Extract the (x, y) coordinate from the center of the cell holding the provided text.  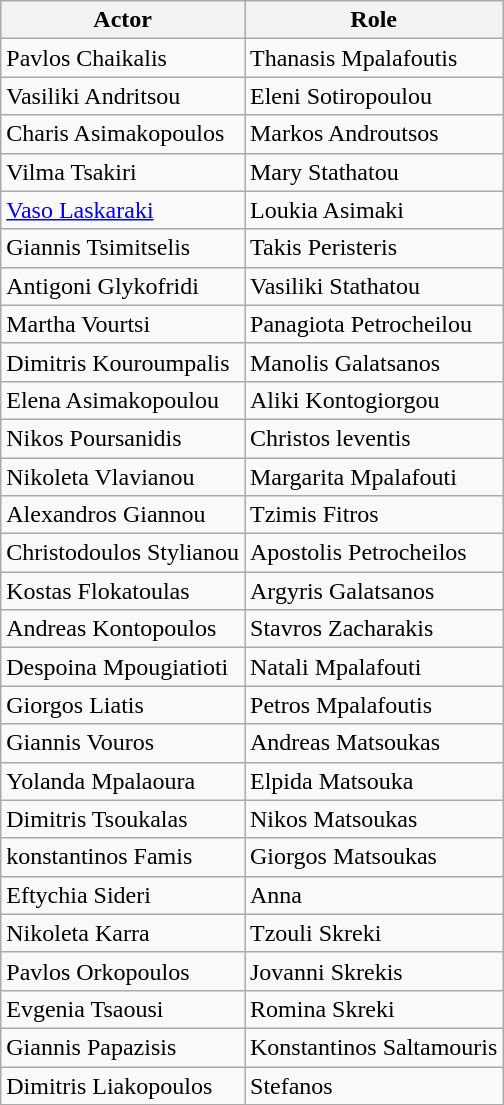
Christodoulos Stylianou (123, 553)
Dimitris Liakopoulos (123, 1085)
Antigoni Glykofridi (123, 286)
Role (373, 20)
Yolanda Mpalaoura (123, 781)
konstantinos Famis (123, 857)
Dimitris Tsoukalas (123, 819)
Markos Androutsos (373, 134)
Christos leventis (373, 438)
Aliki Kontogiorgou (373, 400)
Mary Stathatou (373, 172)
Martha Vourtsi (123, 324)
Eftychia Sideri (123, 895)
Charis Asimakopoulos (123, 134)
Nikoleta Karra (123, 933)
Pavlos Chaikalis (123, 58)
Alexandros Giannou (123, 515)
Vaso Laskaraki (123, 210)
Pavlos Orkopoulos (123, 971)
Anna (373, 895)
Kostas Flokatoulas (123, 591)
Nikos Matsoukas (373, 819)
Elena Asimakopoulou (123, 400)
Natali Mpalafouti (373, 667)
Giannis Papazisis (123, 1047)
Romina Skreki (373, 1009)
Vasiliki Stathatou (373, 286)
Loukia Asimaki (373, 210)
Margarita Mpalafouti (373, 477)
Giannis Tsimitselis (123, 248)
Actor (123, 20)
Nikos Poursanidis (123, 438)
Tzouli Skreki (373, 933)
Giannis Vouros (123, 743)
Panagiota Petrocheilou (373, 324)
Jovanni Skrekis (373, 971)
Giorgos Liatis (123, 705)
Dimitris Kouroumpalis (123, 362)
Despoina Mpougiatioti (123, 667)
Elpida Matsouka (373, 781)
Thanasis Mpalafoutis (373, 58)
Apostolis Petrocheilos (373, 553)
Nikoleta Vlavianou (123, 477)
Vasiliki Andritsou (123, 96)
Vilma Tsakiri (123, 172)
Andreas Kontopoulos (123, 629)
Petros Mpalafoutis (373, 705)
Stefanos (373, 1085)
Tzimis Fitros (373, 515)
Andreas Matsoukas (373, 743)
Manolis Galatsanos (373, 362)
Stavros Zacharakis (373, 629)
Konstantinos Saltamouris (373, 1047)
Takis Peristeris (373, 248)
Argyris Galatsanos (373, 591)
Evgenia Tsaousi (123, 1009)
Giorgos Matsoukas (373, 857)
Eleni Sotiropoulou (373, 96)
